From the cell containing the given text, extract its center point as (x, y) coordinate. 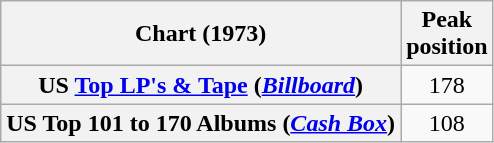
108 (447, 123)
US Top 101 to 170 Albums (Cash Box) (201, 123)
Peakposition (447, 34)
178 (447, 85)
US Top LP's & Tape (Billboard) (201, 85)
Chart (1973) (201, 34)
